Output the (x, y) coordinate of the center of the cell containing the given text.  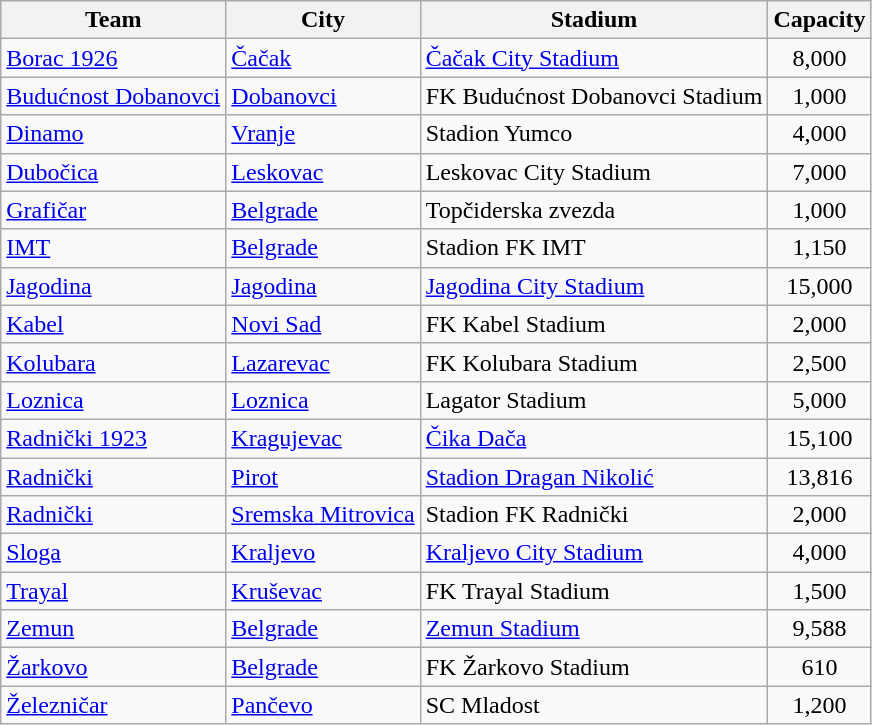
Dubočica (114, 172)
FK Trayal Stadium (594, 591)
13,816 (820, 477)
FK Budućnost Dobanovci Stadium (594, 96)
Kraljevo City Stadium (594, 553)
FK Žarkovo Stadium (594, 667)
Stadion Yumco (594, 134)
Topčiderska zvezda (594, 210)
7,000 (820, 172)
City (323, 20)
FK Kabel Stadium (594, 324)
9,588 (820, 629)
FK Kolubara Stadium (594, 362)
1,200 (820, 705)
Kruševac (323, 591)
Stadium (594, 20)
Borac 1926 (114, 58)
Dinamo (114, 134)
15,000 (820, 286)
Jagodina City Stadium (594, 286)
610 (820, 667)
Lagator Stadium (594, 400)
Pirot (323, 477)
Dobanovci (323, 96)
Grafičar (114, 210)
Sremska Mitrovica (323, 515)
Budućnost Dobanovci (114, 96)
15,100 (820, 438)
1,150 (820, 248)
Železničar (114, 705)
Trayal (114, 591)
Stadion FK Radnički (594, 515)
Radnički 1923 (114, 438)
Capacity (820, 20)
8,000 (820, 58)
1,500 (820, 591)
Stadion Dragan Nikolić (594, 477)
Zemun (114, 629)
Team (114, 20)
Žarkovo (114, 667)
Kolubara (114, 362)
Lazarevac (323, 362)
Kraljevo (323, 553)
Čačak City Stadium (594, 58)
Leskovac (323, 172)
Pančevo (323, 705)
Leskovac City Stadium (594, 172)
Kabel (114, 324)
Sloga (114, 553)
5,000 (820, 400)
Stadion FK IMT (594, 248)
Čačak (323, 58)
Vranje (323, 134)
Čika Dača (594, 438)
Kragujevac (323, 438)
IMT (114, 248)
SC Mladost (594, 705)
Zemun Stadium (594, 629)
2,500 (820, 362)
Novi Sad (323, 324)
